From the cell containing the given text, extract its center point as [x, y] coordinate. 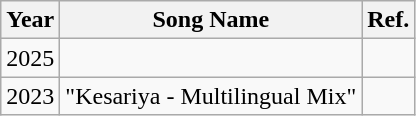
Ref. [388, 20]
2023 [30, 96]
2025 [30, 58]
Song Name [211, 20]
"Kesariya - Multilingual Mix" [211, 96]
Year [30, 20]
